Find where the given text appears and provide that cell's center as (X, Y) coordinate. 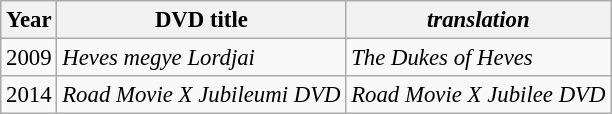
2009 (29, 58)
Year (29, 20)
The Dukes of Heves (478, 58)
Road Movie X Jubileumi DVD (202, 95)
Heves megye Lordjai (202, 58)
DVD title (202, 20)
translation (478, 20)
Road Movie X Jubilee DVD (478, 95)
2014 (29, 95)
